Identify which cell holds the provided text, then report its (x, y) central coordinate. 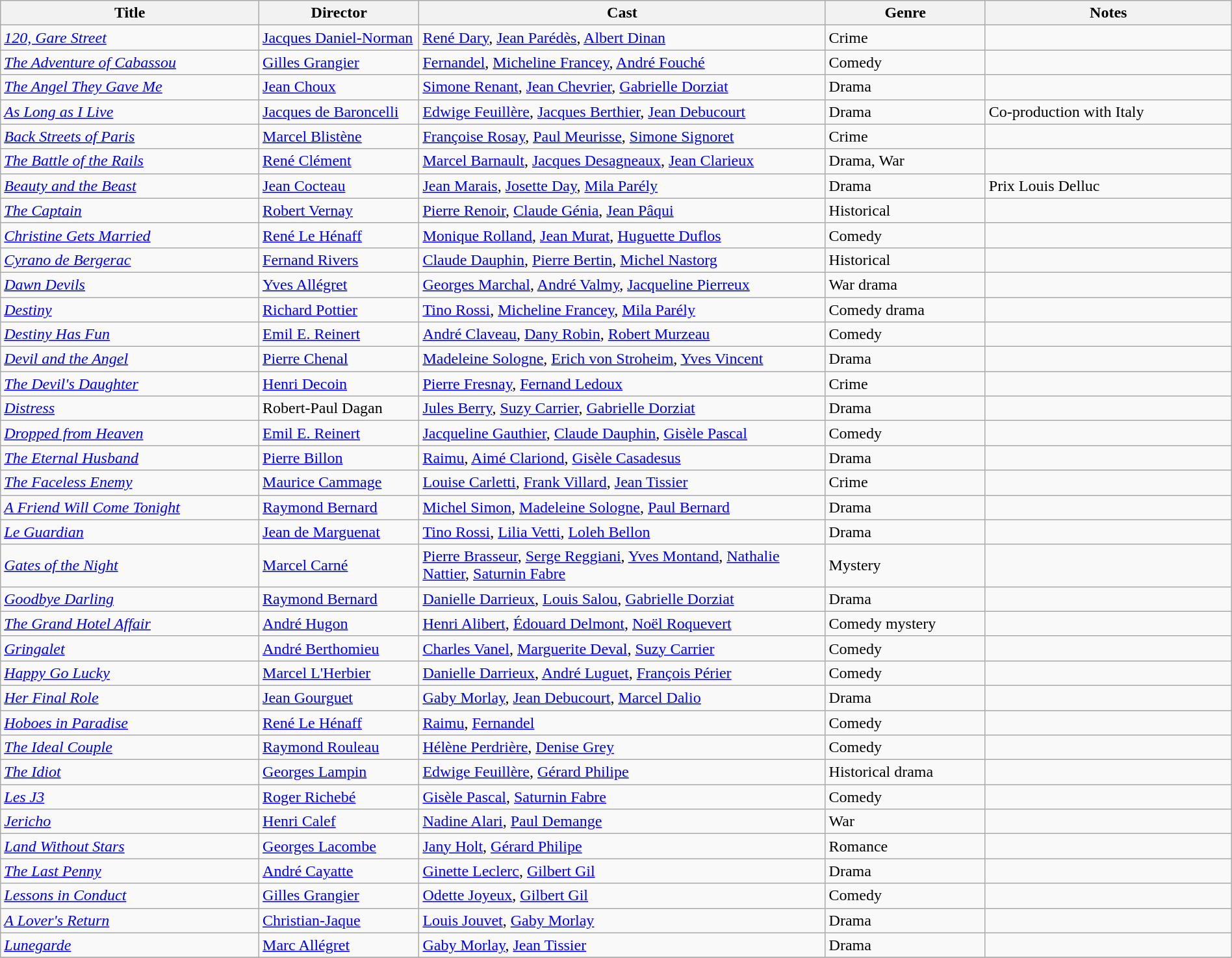
Jean Cocteau (339, 186)
Henri Decoin (339, 384)
Fernand Rivers (339, 260)
Destiny (130, 310)
The Faceless Enemy (130, 483)
Hélène Perdrière, Denise Grey (622, 748)
Gaby Morlay, Jean Tissier (622, 945)
Danielle Darrieux, Louis Salou, Gabrielle Dorziat (622, 599)
Jany Holt, Gérard Philipe (622, 846)
Yves Allégret (339, 284)
Les J3 (130, 797)
Jacques de Baroncelli (339, 112)
Jean Gourguet (339, 698)
Edwige Feuillère, Gérard Philipe (622, 772)
Destiny Has Fun (130, 334)
Romance (905, 846)
Genre (905, 13)
Historical drama (905, 772)
The Last Penny (130, 871)
André Hugon (339, 624)
René Dary, Jean Parédès, Albert Dinan (622, 38)
Pierre Renoir, Claude Génia, Jean Pâqui (622, 210)
The Grand Hotel Affair (130, 624)
Odette Joyeux, Gilbert Gil (622, 896)
Lunegarde (130, 945)
Her Final Role (130, 698)
Fernandel, Micheline Francey, André Fouché (622, 62)
Raimu, Aimé Clariond, Gisèle Casadesus (622, 458)
Jean Marais, Josette Day, Mila Parély (622, 186)
Georges Lampin (339, 772)
War drama (905, 284)
Monique Rolland, Jean Murat, Huguette Duflos (622, 235)
A Friend Will Come Tonight (130, 507)
Henri Alibert, Édouard Delmont, Noël Roquevert (622, 624)
Christian-Jaque (339, 920)
The Angel They Gave Me (130, 87)
Pierre Fresnay, Fernand Ledoux (622, 384)
Marcel Carné (339, 565)
Prix Louis Delluc (1109, 186)
The Battle of the Rails (130, 161)
Marcel Barnault, Jacques Desagneaux, Jean Clarieux (622, 161)
Director (339, 13)
Maurice Cammage (339, 483)
Claude Dauphin, Pierre Bertin, Michel Nastorg (622, 260)
Robert-Paul Dagan (339, 409)
Distress (130, 409)
Ginette Leclerc, Gilbert Gil (622, 871)
Lessons in Conduct (130, 896)
Raymond Rouleau (339, 748)
The Devil's Daughter (130, 384)
Jacqueline Gauthier, Claude Dauphin, Gisèle Pascal (622, 433)
The Eternal Husband (130, 458)
Happy Go Lucky (130, 673)
Georges Marchal, André Valmy, Jacqueline Pierreux (622, 284)
Tino Rossi, Lilia Vetti, Loleh Bellon (622, 532)
Pierre Chenal (339, 359)
Pierre Billon (339, 458)
Cyrano de Bergerac (130, 260)
Marcel Blistène (339, 136)
Dawn Devils (130, 284)
The Idiot (130, 772)
Georges Lacombe (339, 846)
Charles Vanel, Marguerite Deval, Suzy Carrier (622, 648)
Michel Simon, Madeleine Sologne, Paul Bernard (622, 507)
André Claveau, Dany Robin, Robert Murzeau (622, 334)
Comedy mystery (905, 624)
René Clément (339, 161)
Madeleine Sologne, Erich von Stroheim, Yves Vincent (622, 359)
120, Gare Street (130, 38)
Louis Jouvet, Gaby Morlay (622, 920)
Roger Richebé (339, 797)
Simone Renant, Jean Chevrier, Gabrielle Dorziat (622, 87)
Land Without Stars (130, 846)
Le Guardian (130, 532)
Notes (1109, 13)
Goodbye Darling (130, 599)
The Adventure of Cabassou (130, 62)
André Berthomieu (339, 648)
Comedy drama (905, 310)
Louise Carletti, Frank Villard, Jean Tissier (622, 483)
Dropped from Heaven (130, 433)
Marc Allégret (339, 945)
Raimu, Fernandel (622, 723)
Françoise Rosay, Paul Meurisse, Simone Signoret (622, 136)
Hoboes in Paradise (130, 723)
Jacques Daniel-Norman (339, 38)
André Cayatte (339, 871)
Gaby Morlay, Jean Debucourt, Marcel Dalio (622, 698)
Cast (622, 13)
Title (130, 13)
Devil and the Angel (130, 359)
A Lover's Return (130, 920)
Edwige Feuillère, Jacques Berthier, Jean Debucourt (622, 112)
Gates of the Night (130, 565)
Drama, War (905, 161)
Danielle Darrieux, André Luguet, François Périer (622, 673)
Back Streets of Paris (130, 136)
Marcel L'Herbier (339, 673)
Henri Calef (339, 822)
Beauty and the Beast (130, 186)
Jules Berry, Suzy Carrier, Gabrielle Dorziat (622, 409)
Co-production with Italy (1109, 112)
Gisèle Pascal, Saturnin Fabre (622, 797)
War (905, 822)
Pierre Brasseur, Serge Reggiani, Yves Montand, Nathalie Nattier, Saturnin Fabre (622, 565)
The Captain (130, 210)
Mystery (905, 565)
Christine Gets Married (130, 235)
Nadine Alari, Paul Demange (622, 822)
Jericho (130, 822)
Jean de Marguenat (339, 532)
Richard Pottier (339, 310)
The Ideal Couple (130, 748)
Gringalet (130, 648)
As Long as I Live (130, 112)
Jean Choux (339, 87)
Tino Rossi, Micheline Francey, Mila Parély (622, 310)
Robert Vernay (339, 210)
